Pinpoint the cell where the given text exists, returning its (x, y) midpoint coordinate. 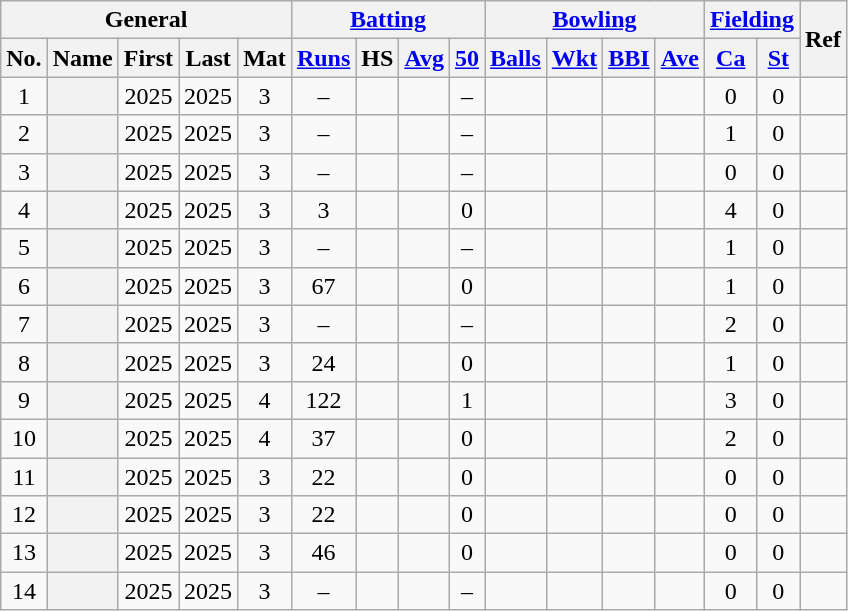
Last (208, 58)
Batting (388, 20)
12 (24, 515)
37 (323, 438)
Ave (680, 58)
11 (24, 477)
Wkt (574, 58)
50 (466, 58)
13 (24, 553)
9 (24, 400)
Balls (516, 58)
67 (323, 286)
6 (24, 286)
General (146, 20)
Mat (265, 58)
24 (323, 362)
Ref (824, 39)
10 (24, 438)
Bowling (595, 20)
14 (24, 591)
Name (82, 58)
Ca (730, 58)
8 (24, 362)
46 (323, 553)
No. (24, 58)
Avg (424, 58)
5 (24, 248)
First (148, 58)
122 (323, 400)
Runs (323, 58)
BBI (629, 58)
7 (24, 324)
Fielding (752, 20)
St (778, 58)
HS (378, 58)
